Capture the cell that displays the provided text and extract its [x, y] central coordinate. 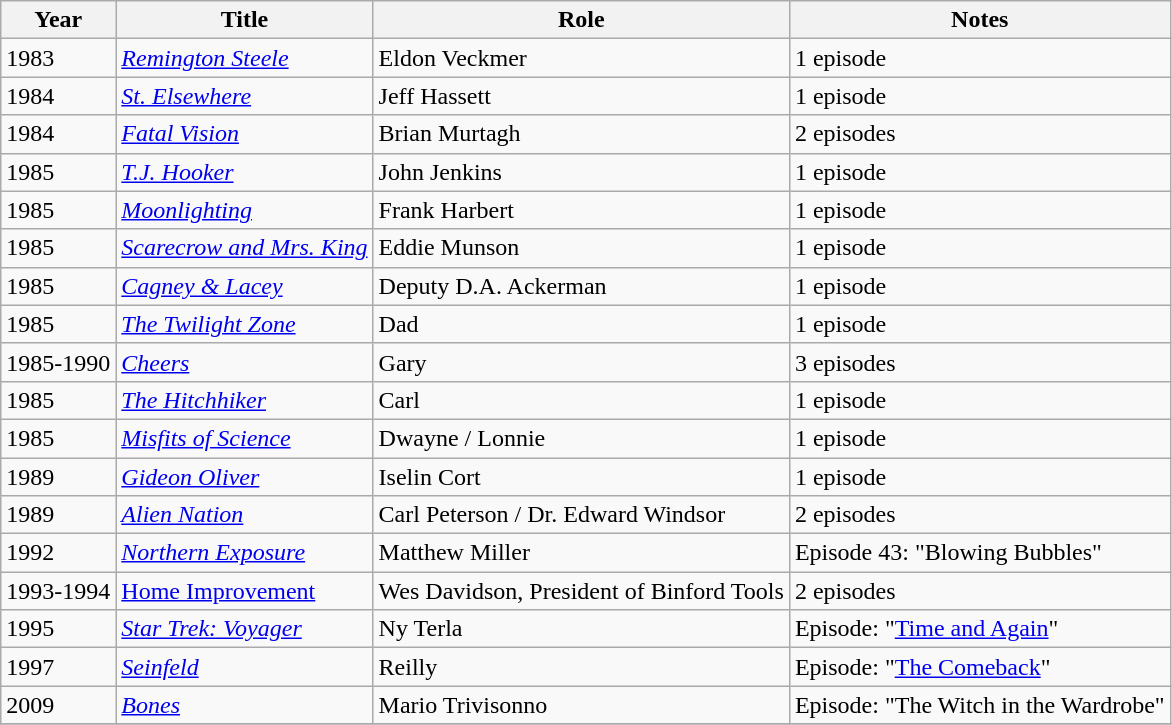
Carl Peterson / Dr. Edward Windsor [581, 515]
St. Elsewhere [244, 96]
Wes Davidson, President of Binford Tools [581, 591]
Alien Nation [244, 515]
1997 [58, 667]
1992 [58, 553]
Notes [980, 20]
Gary [581, 362]
The Twilight Zone [244, 324]
Remington Steele [244, 58]
Episode: "Time and Again" [980, 629]
Dad [581, 324]
1985-1990 [58, 362]
Iselin Cort [581, 477]
Role [581, 20]
Bones [244, 705]
Deputy D.A. Ackerman [581, 286]
Reilly [581, 667]
Gideon Oliver [244, 477]
Misfits of Science [244, 438]
The Hitchhiker [244, 400]
Star Trek: Voyager [244, 629]
Mario Trivisonno [581, 705]
Ny Terla [581, 629]
2009 [58, 705]
Seinfeld [244, 667]
Matthew Miller [581, 553]
Episode 43: "Blowing Bubbles" [980, 553]
Dwayne / Lonnie [581, 438]
Northern Exposure [244, 553]
T.J. Hooker [244, 172]
Eddie Munson [581, 248]
Fatal Vision [244, 134]
Cagney & Lacey [244, 286]
Episode: "The Witch in the Wardrobe" [980, 705]
Carl [581, 400]
Jeff Hassett [581, 96]
Cheers [244, 362]
Episode: "The Comeback" [980, 667]
1993-1994 [58, 591]
1983 [58, 58]
Year [58, 20]
3 episodes [980, 362]
Moonlighting [244, 210]
John Jenkins [581, 172]
Scarecrow and Mrs. King [244, 248]
Frank Harbert [581, 210]
Title [244, 20]
Eldon Veckmer [581, 58]
Home Improvement [244, 591]
1995 [58, 629]
Brian Murtagh [581, 134]
